Locate the cell with the specified text and output its (x, y) center coordinate. 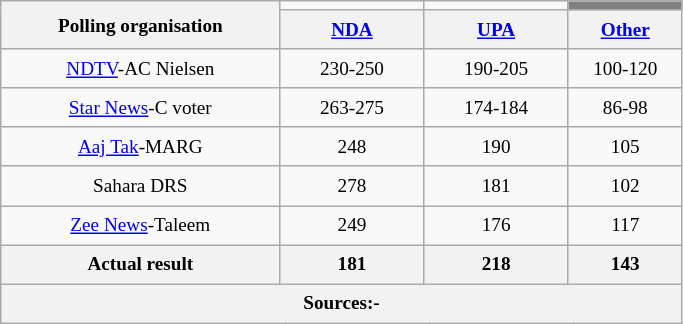
230-250 (352, 68)
100-120 (625, 68)
249 (352, 224)
UPA (496, 30)
NDA (352, 30)
190 (496, 146)
Sahara DRS (140, 186)
Zee News-Taleem (140, 224)
NDTV-AC Nielsen (140, 68)
248 (352, 146)
Sources:- (342, 304)
102 (625, 186)
117 (625, 224)
Star News-C voter (140, 108)
190-205 (496, 68)
Actual result (140, 264)
105 (625, 146)
218 (496, 264)
Aaj Tak-MARG (140, 146)
263-275 (352, 108)
143 (625, 264)
278 (352, 186)
Other (625, 30)
176 (496, 224)
Polling organisation (140, 25)
86-98 (625, 108)
174-184 (496, 108)
